Identify which cell holds the provided text, then report its (X, Y) central coordinate. 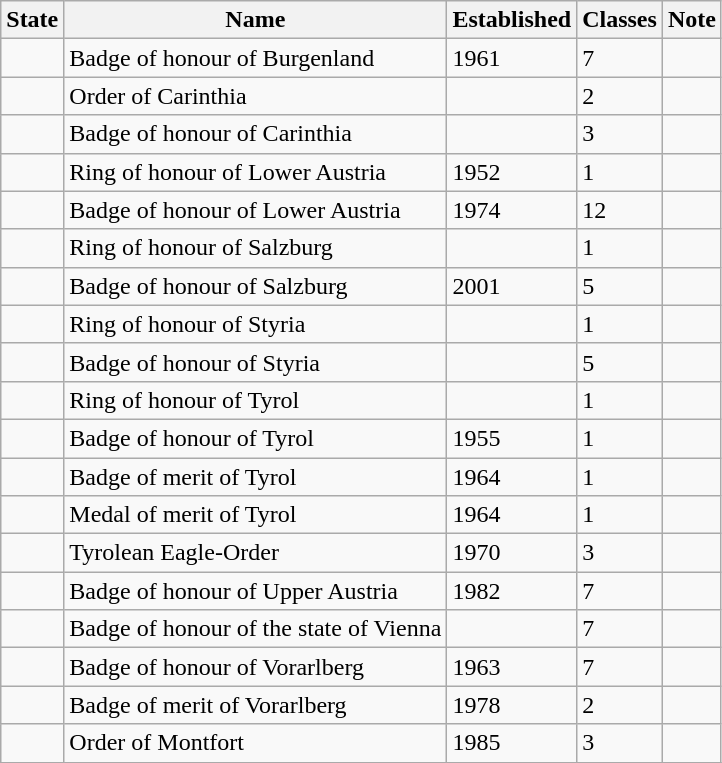
Tyrolean Eagle-Order (256, 553)
Ring of honour of Lower Austria (256, 172)
Badge of honour of Lower Austria (256, 210)
12 (620, 210)
Classes (620, 20)
Ring of honour of Salzburg (256, 248)
Badge of honour of the state of Vienna (256, 629)
Ring of honour of Tyrol (256, 400)
Badge of honour of Tyrol (256, 438)
Medal of merit of Tyrol (256, 515)
Established (512, 20)
Order of Carinthia (256, 96)
State (32, 20)
1970 (512, 553)
Badge of honour of Vorarlberg (256, 667)
Badge of honour of Carinthia (256, 134)
Badge of honour of Styria (256, 362)
Badge of honour of Upper Austria (256, 591)
1985 (512, 743)
1963 (512, 667)
Badge of merit of Tyrol (256, 477)
1952 (512, 172)
Order of Montfort (256, 743)
2001 (512, 286)
Badge of honour of Burgenland (256, 58)
1982 (512, 591)
1974 (512, 210)
1978 (512, 705)
Note (692, 20)
1955 (512, 438)
Ring of honour of Styria (256, 324)
1961 (512, 58)
Badge of merit of Vorarlberg (256, 705)
Badge of honour of Salzburg (256, 286)
Name (256, 20)
